Return (x, y) of the center of cell containing provided text 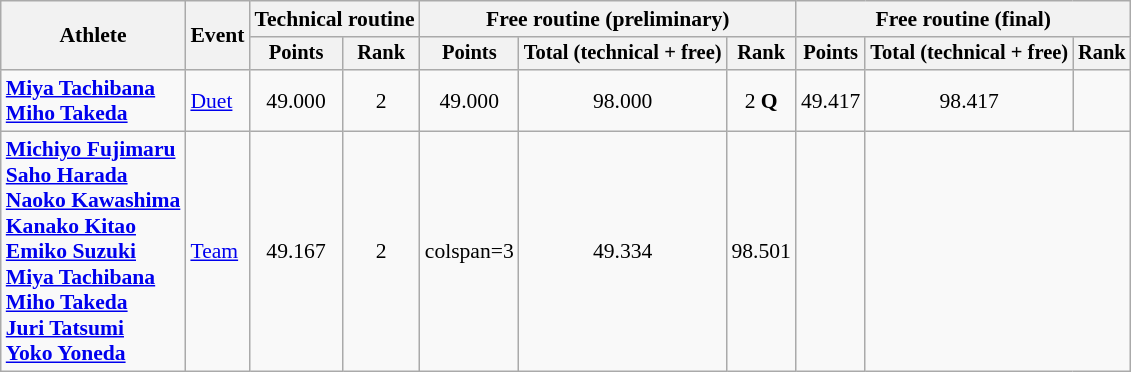
49.334 (623, 252)
Duet (217, 100)
98.000 (623, 100)
Event (217, 36)
Free routine (preliminary) (608, 19)
Miya TachibanaMiho Takeda (94, 100)
98.417 (969, 100)
2 Q (760, 100)
49.417 (830, 100)
Athlete (94, 36)
Michiyo FujimaruSaho HaradaNaoko KawashimaKanako KitaoEmiko SuzukiMiya TachibanaMiho TakedaJuri TatsumiYoko Yoneda (94, 252)
Team (217, 252)
Free routine (final) (964, 19)
colspan=3 (470, 252)
98.501 (760, 252)
49.167 (296, 252)
Technical routine (334, 19)
